Locate the cell with the specified text and output its (x, y) center coordinate. 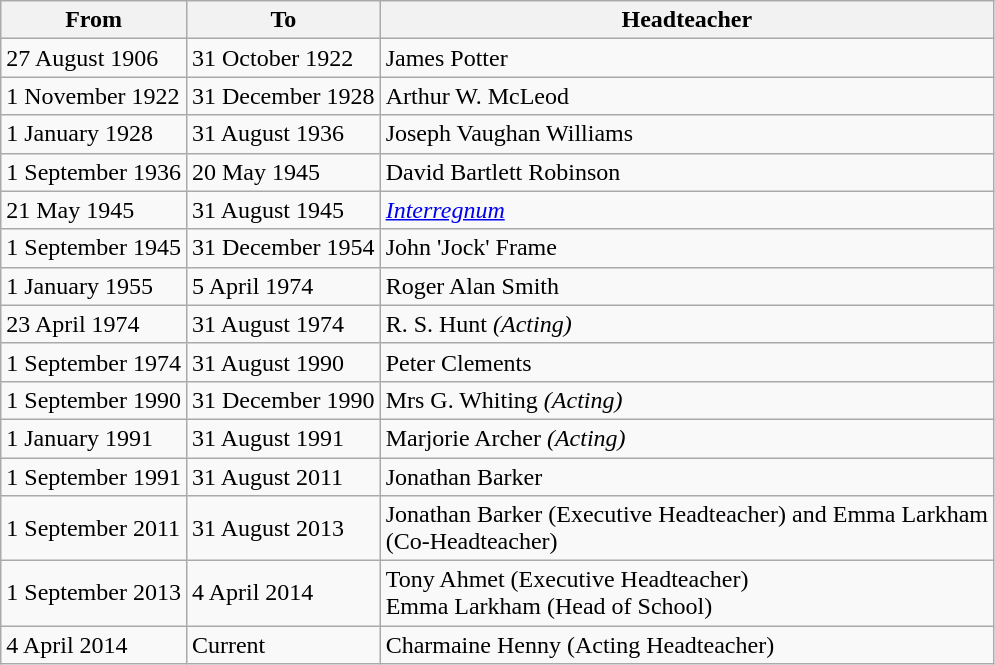
1 September 1945 (94, 248)
31 December 1954 (283, 248)
1 September 1974 (94, 362)
31 August 1991 (283, 438)
Joseph Vaughan Williams (686, 134)
31 August 1990 (283, 362)
Jonathan Barker (686, 477)
Charmaine Henny (Acting Headteacher) (686, 645)
John 'Jock' Frame (686, 248)
David Bartlett Robinson (686, 172)
Marjorie Archer (Acting) (686, 438)
1 September 1990 (94, 400)
1 September 2011 (94, 528)
James Potter (686, 58)
Jonathan Barker (Executive Headteacher) and Emma Larkham(Co-Headteacher) (686, 528)
5 April 1974 (283, 286)
1 September 2013 (94, 594)
23 April 1974 (94, 324)
1 September 1991 (94, 477)
Current (283, 645)
31 August 1945 (283, 210)
Headteacher (686, 20)
1 January 1955 (94, 286)
R. S. Hunt (Acting) (686, 324)
31 August 2013 (283, 528)
31 October 1922 (283, 58)
31 August 2011 (283, 477)
Roger Alan Smith (686, 286)
31 December 1990 (283, 400)
To (283, 20)
1 January 1928 (94, 134)
21 May 1945 (94, 210)
Peter Clements (686, 362)
From (94, 20)
Arthur W. McLeod (686, 96)
31 August 1974 (283, 324)
20 May 1945 (283, 172)
31 December 1928 (283, 96)
1 January 1991 (94, 438)
31 August 1936 (283, 134)
Interregnum (686, 210)
1 September 1936 (94, 172)
27 August 1906 (94, 58)
Mrs G. Whiting (Acting) (686, 400)
1 November 1922 (94, 96)
Tony Ahmet (Executive Headteacher)Emma Larkham (Head of School) (686, 594)
